Extract the (x, y) coordinate from the center of the cell holding the provided text.  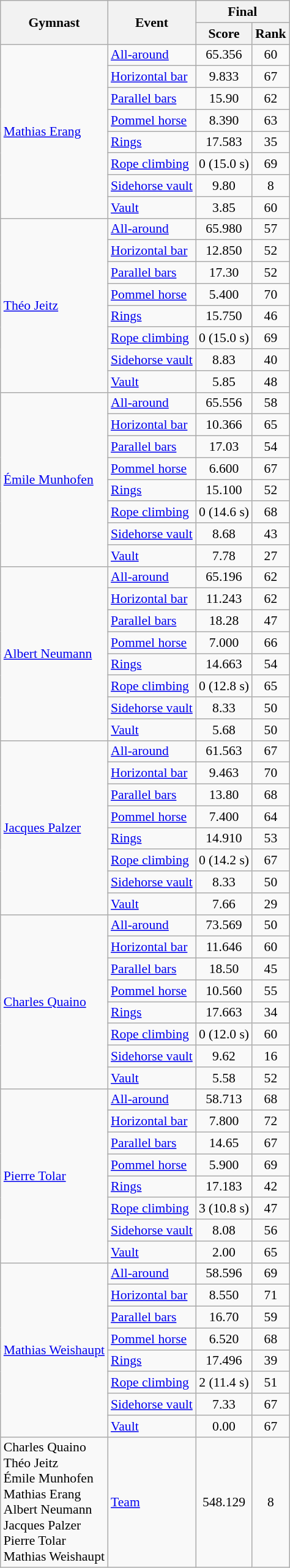
27 (270, 556)
Jacques Palzer (54, 827)
3 (10.8 s) (224, 1209)
55 (270, 991)
15.100 (224, 490)
6.520 (224, 1339)
7.800 (224, 1121)
5.68 (224, 730)
8.390 (224, 120)
8.83 (224, 360)
16 (270, 1056)
0.00 (224, 1426)
0 (12.0 s) (224, 1035)
0 (12.8 s) (224, 687)
18.50 (224, 969)
10.366 (224, 425)
15.750 (224, 316)
65.196 (224, 577)
7.000 (224, 643)
0 (14.2 s) (224, 861)
18.28 (224, 621)
48 (270, 382)
34 (270, 1013)
66 (270, 643)
Émile Munhofen (54, 479)
Albert Neumann (54, 654)
7.78 (224, 556)
58.596 (224, 1274)
5.400 (224, 294)
53 (270, 839)
8.550 (224, 1296)
65.356 (224, 55)
56 (270, 1230)
7.400 (224, 817)
17.03 (224, 447)
72 (270, 1121)
51 (270, 1383)
73.569 (224, 925)
12.850 (224, 251)
45 (270, 969)
57 (270, 229)
5.58 (224, 1078)
7.33 (224, 1404)
Score (224, 34)
9.833 (224, 77)
6.600 (224, 469)
65.556 (224, 403)
8.08 (224, 1230)
11.243 (224, 599)
0 (14.6 s) (224, 512)
Rank (270, 34)
17.583 (224, 142)
Final (242, 12)
71 (270, 1296)
Charles Quaino Théo Jeitz Émile Munhofen Mathias Erang Albert Neumann Jacques Palzer Pierre Tolar Mathias Weishaupt (54, 1502)
16.70 (224, 1318)
3.85 (224, 208)
5.85 (224, 382)
17.663 (224, 1013)
Event (152, 22)
Team (152, 1502)
61.563 (224, 751)
15.90 (224, 99)
58 (270, 403)
9.80 (224, 186)
64 (270, 817)
Gymnast (54, 22)
548.129 (224, 1502)
9.62 (224, 1056)
42 (270, 1187)
8.68 (224, 534)
7.66 (224, 904)
58.713 (224, 1099)
35 (270, 142)
17.30 (224, 273)
Pierre Tolar (54, 1175)
Mathias Erang (54, 131)
Théo Jeitz (54, 305)
9.463 (224, 773)
14.663 (224, 665)
63 (270, 120)
46 (270, 316)
10.560 (224, 991)
Mathias Weishaupt (54, 1350)
2 (11.4 s) (224, 1383)
14.65 (224, 1143)
Charles Quaino (54, 1002)
29 (270, 904)
65.980 (224, 229)
14.910 (224, 839)
11.646 (224, 947)
13.80 (224, 795)
43 (270, 534)
40 (270, 360)
17.183 (224, 1187)
39 (270, 1361)
17.496 (224, 1361)
2.00 (224, 1252)
59 (270, 1318)
5.900 (224, 1165)
